Find where the given text appears and provide that cell's center as (x, y) coordinate. 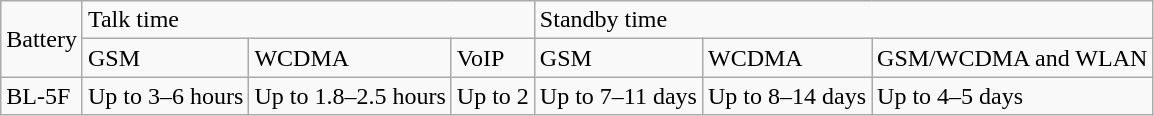
Talk time (308, 20)
Up to 2 (492, 96)
Up to 7–11 days (618, 96)
Standby time (844, 20)
GSM/WCDMA and WLAN (1012, 58)
Up to 8–14 days (786, 96)
Battery (42, 39)
Up to 3–6 hours (165, 96)
BL-5F (42, 96)
VoIP (492, 58)
Up to 4–5 days (1012, 96)
Up to 1.8–2.5 hours (350, 96)
